From the cell containing the given text, extract its center point as [x, y] coordinate. 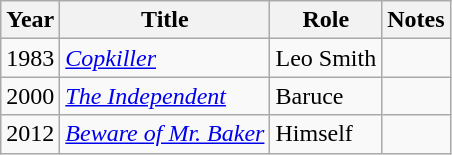
The Independent [165, 96]
Baruce [326, 96]
1983 [30, 58]
Leo Smith [326, 58]
Copkiller [165, 58]
2000 [30, 96]
2012 [30, 134]
Year [30, 20]
Notes [416, 20]
Title [165, 20]
Beware of Mr. Baker [165, 134]
Role [326, 20]
Himself [326, 134]
